Locate the cell with the specified text and output its [X, Y] center coordinate. 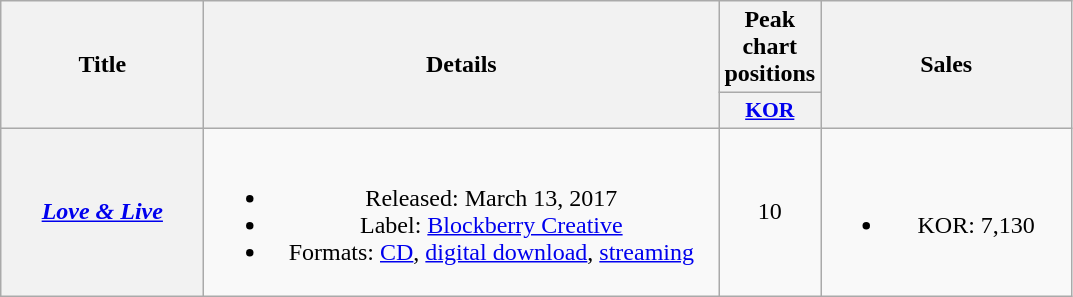
Details [462, 65]
Released: March 13, 2017Label: Blockberry CreativeFormats: CD, digital download, streaming [462, 212]
Peak chart positions [770, 47]
KOR: 7,130 [946, 212]
Title [102, 65]
Love & Live [102, 212]
Sales [946, 65]
10 [770, 212]
KOR [770, 111]
